Output the (x, y) coordinate of the center of the cell containing the given text.  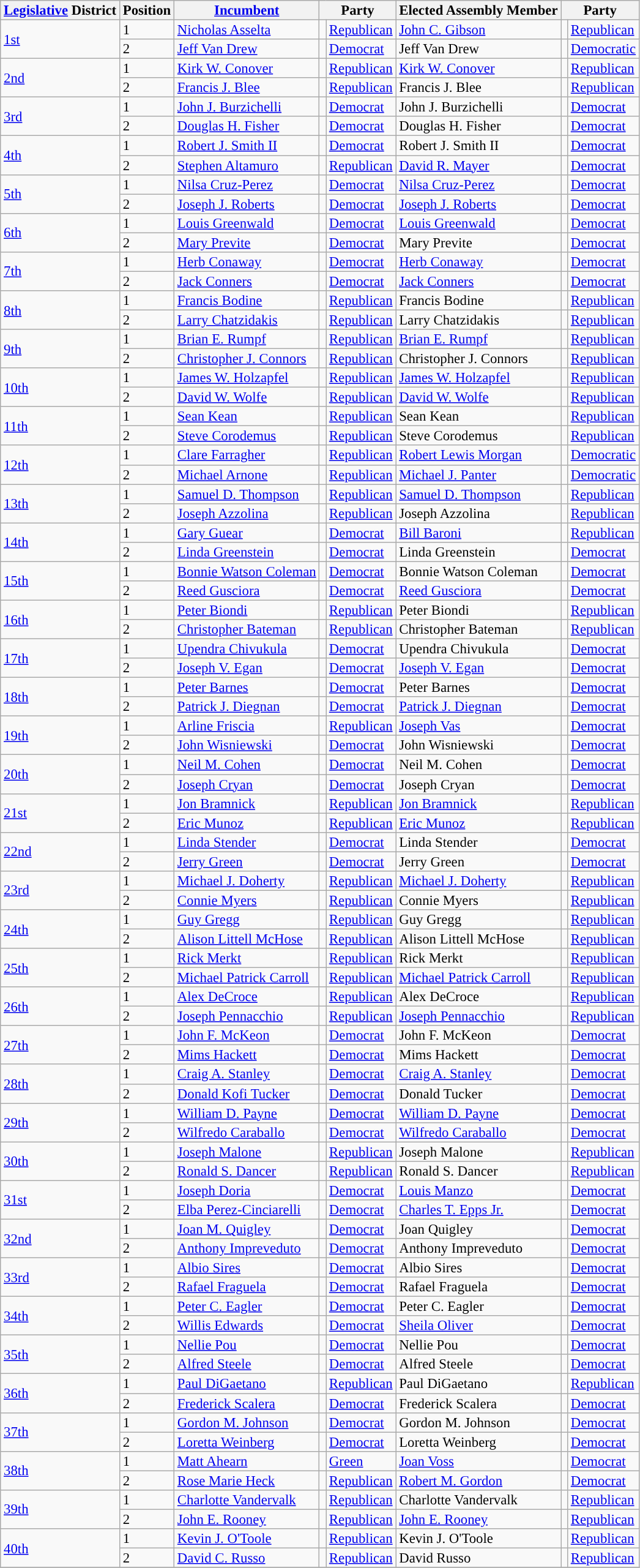
30th (60, 1161)
7th (60, 272)
19th (60, 736)
18th (60, 697)
22nd (60, 851)
39th (60, 1510)
Michael J. Panter (478, 475)
Robert Lewis Morgan (478, 456)
13th (60, 503)
8th (60, 310)
35th (60, 1354)
Green (361, 1461)
37th (60, 1431)
15th (60, 580)
10th (60, 387)
28th (60, 1084)
Rose Marie Heck (247, 1480)
11th (60, 426)
29th (60, 1123)
12th (60, 465)
Willis Edwards (247, 1326)
33rd (60, 1277)
Gary Guear (247, 533)
40th (60, 1548)
David R. Mayer (478, 165)
9th (60, 349)
Donald Tucker (478, 1093)
Michael Arnone (247, 475)
6th (60, 233)
Sheila Oliver (478, 1326)
Legislative District (60, 10)
Donald Kofi Tucker (247, 1093)
26th (60, 1007)
Arline Friscia (247, 726)
David C. Russo (247, 1558)
31st (60, 1200)
16th (60, 620)
5th (60, 193)
21st (60, 813)
Incumbent (247, 10)
Joan Quigley (478, 1229)
27th (60, 1045)
Matt Ahearn (247, 1461)
Joseph Vas (478, 726)
36th (60, 1394)
14th (60, 542)
2nd (60, 78)
32nd (60, 1238)
Elba Perez-Cinciarelli (247, 1210)
Charles T. Epps Jr. (478, 1210)
20th (60, 774)
23rd (60, 890)
John C. Gibson (478, 30)
David Russo (478, 1558)
25th (60, 967)
1st (60, 39)
Joseph Doria (247, 1190)
38th (60, 1471)
Elected Assembly Member (478, 10)
17th (60, 659)
24th (60, 929)
3rd (60, 116)
34th (60, 1316)
Joan M. Quigley (247, 1229)
Louis Manzo (478, 1190)
Nicholas Asselta (247, 30)
Clare Farragher (247, 456)
Stephen Altamuro (247, 165)
Bill Baroni (478, 533)
Position (147, 10)
Robert M. Gordon (478, 1480)
4th (60, 156)
Joan Voss (478, 1461)
